Identify which cell holds the provided text, then report its [X, Y] central coordinate. 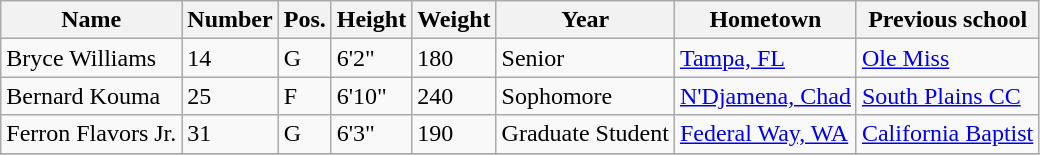
F [304, 96]
6'2" [371, 58]
Bryce Williams [92, 58]
Previous school [947, 20]
6'3" [371, 134]
Ole Miss [947, 58]
California Baptist [947, 134]
240 [454, 96]
Year [585, 20]
25 [230, 96]
Ferron Flavors Jr. [92, 134]
Pos. [304, 20]
190 [454, 134]
Hometown [765, 20]
Federal Way, WA [765, 134]
N'Djamena, Chad [765, 96]
Tampa, FL [765, 58]
31 [230, 134]
Number [230, 20]
Senior [585, 58]
Weight [454, 20]
6'10" [371, 96]
Bernard Kouma [92, 96]
Sophomore [585, 96]
Height [371, 20]
14 [230, 58]
Graduate Student [585, 134]
South Plains CC [947, 96]
180 [454, 58]
Name [92, 20]
